Determine the [x, y] coordinate at the center of the cell enclosing the given text.  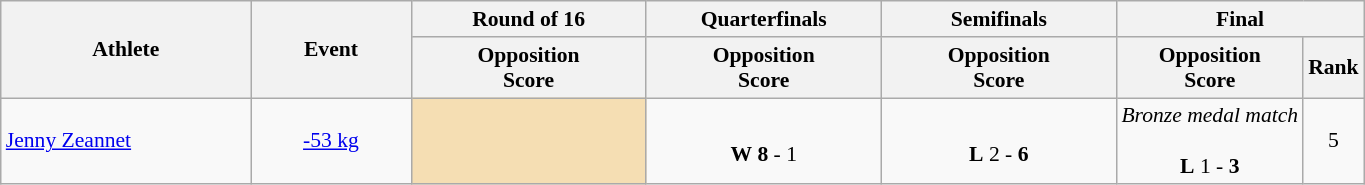
Bronze medal match L 1 - 3 [1210, 142]
L 2 - 6 [998, 142]
-53 kg [331, 142]
W 8 - 1 [764, 142]
Event [331, 50]
Jenny Zeannet [126, 142]
Final [1240, 19]
Round of 16 [528, 19]
Semifinals [998, 19]
Athlete [126, 50]
5 [1334, 142]
Quarterfinals [764, 19]
Rank [1334, 68]
